Return (X, Y) of the center of cell containing provided text 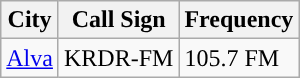
KRDR-FM (118, 58)
105.7 FM (239, 58)
Frequency (239, 20)
Call Sign (118, 20)
City (30, 20)
Alva (30, 58)
